Capture the cell that displays the provided text and extract its (x, y) central coordinate. 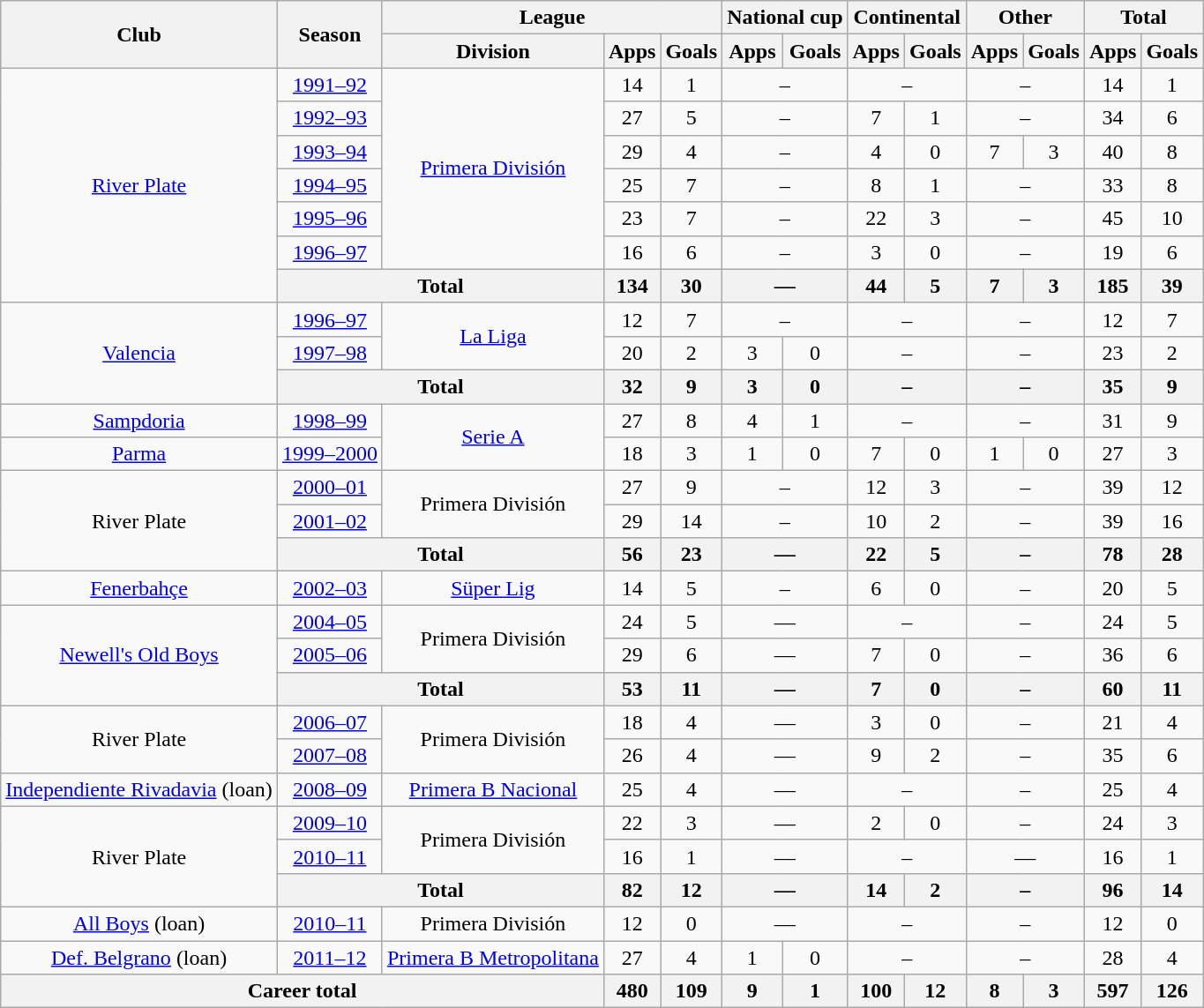
109 (692, 991)
2005–06 (330, 655)
League (552, 18)
Continental (907, 18)
78 (1112, 555)
2006–07 (330, 722)
Division (492, 51)
Primera B Nacional (492, 789)
1998–99 (330, 421)
Fenerbahçe (139, 588)
2004–05 (330, 622)
Season (330, 34)
45 (1112, 219)
36 (1112, 655)
1995–96 (330, 219)
33 (1112, 185)
185 (1112, 286)
26 (632, 756)
100 (876, 991)
Sampdoria (139, 421)
32 (632, 386)
Serie A (492, 437)
60 (1112, 689)
Independiente Rivadavia (loan) (139, 789)
30 (692, 286)
2009–10 (330, 823)
56 (632, 555)
134 (632, 286)
19 (1112, 252)
Def. Belgrano (loan) (139, 957)
All Boys (loan) (139, 923)
2007–08 (330, 756)
40 (1112, 152)
21 (1112, 722)
Club (139, 34)
1993–94 (330, 152)
126 (1172, 991)
480 (632, 991)
Valencia (139, 353)
1994–95 (330, 185)
Career total (303, 991)
Parma (139, 454)
1992–93 (330, 118)
96 (1112, 890)
2001–02 (330, 521)
National cup (785, 18)
2011–12 (330, 957)
Süper Lig (492, 588)
2002–03 (330, 588)
Newell's Old Boys (139, 655)
Other (1025, 18)
La Liga (492, 336)
2008–09 (330, 789)
Primera B Metropolitana (492, 957)
1991–92 (330, 85)
82 (632, 890)
2000–01 (330, 488)
1999–2000 (330, 454)
44 (876, 286)
1997–98 (330, 353)
53 (632, 689)
597 (1112, 991)
31 (1112, 421)
34 (1112, 118)
